Scan for the cell matching the given text and deliver its [X, Y] coordinate at center. 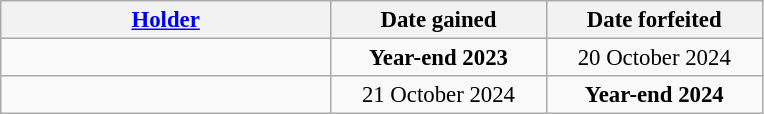
Date forfeited [654, 20]
Year-end 2024 [654, 95]
Date gained [439, 20]
Holder [166, 20]
Year-end 2023 [439, 58]
21 October 2024 [439, 95]
20 October 2024 [654, 58]
